Return (x, y) of the center of cell containing provided text 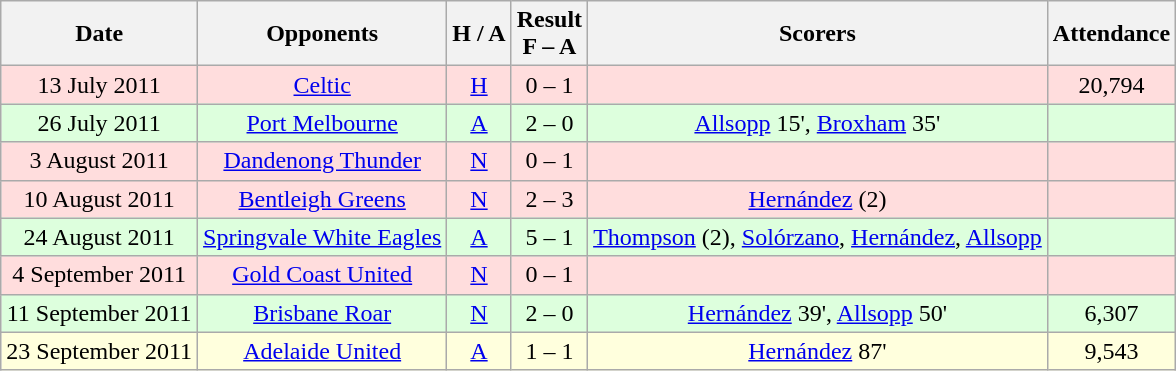
5 – 1 (549, 237)
13 July 2011 (100, 85)
Celtic (322, 85)
23 September 2011 (100, 351)
Brisbane Roar (322, 313)
9,543 (1111, 351)
4 September 2011 (100, 275)
1 – 1 (549, 351)
Hernández 87' (818, 351)
20,794 (1111, 85)
11 September 2011 (100, 313)
Hernández (2) (818, 199)
ResultF – A (549, 34)
H (479, 85)
2 – 3 (549, 199)
Gold Coast United (322, 275)
Attendance (1111, 34)
Adelaide United (322, 351)
Allsopp 15', Broxham 35' (818, 123)
Springvale White Eagles (322, 237)
10 August 2011 (100, 199)
6,307 (1111, 313)
Port Melbourne (322, 123)
Thompson (2), Solórzano, Hernández, Allsopp (818, 237)
3 August 2011 (100, 161)
Scorers (818, 34)
Date (100, 34)
26 July 2011 (100, 123)
24 August 2011 (100, 237)
Bentleigh Greens (322, 199)
H / A (479, 34)
Dandenong Thunder (322, 161)
Opponents (322, 34)
Hernández 39', Allsopp 50' (818, 313)
